Locate the cell with the specified text and output its [X, Y] center coordinate. 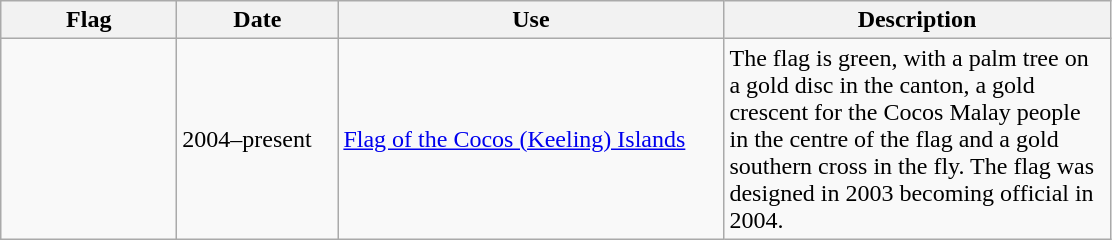
Flag [89, 20]
2004–present [258, 139]
Date [258, 20]
Flag of the Cocos (Keeling) Islands [531, 139]
Description [917, 20]
Use [531, 20]
